Scan for the cell matching the given text and deliver its [x, y] coordinate at center. 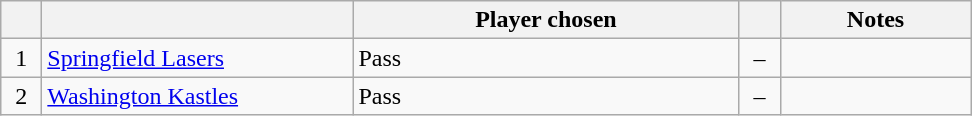
Player chosen [546, 20]
2 [22, 96]
Notes [876, 20]
Springfield Lasers [198, 58]
Washington Kastles [198, 96]
1 [22, 58]
